Return [x, y] of the center of cell containing provided text 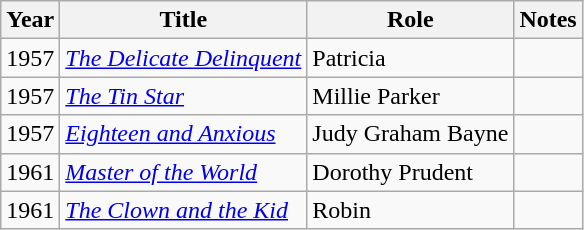
Master of the World [184, 172]
Year [30, 20]
Role [410, 20]
Millie Parker [410, 96]
The Tin Star [184, 96]
Judy Graham Bayne [410, 134]
Eighteen and Anxious [184, 134]
Title [184, 20]
Robin [410, 210]
Dorothy Prudent [410, 172]
Patricia [410, 58]
Notes [548, 20]
The Clown and the Kid [184, 210]
The Delicate Delinquent [184, 58]
